Scan for the cell matching the given text and deliver its (X, Y) coordinate at center. 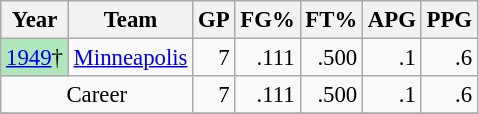
1949† (35, 58)
Minneapolis (130, 58)
PPG (449, 20)
FG% (268, 20)
APG (392, 20)
FT% (332, 20)
Year (35, 20)
Team (130, 20)
Career (97, 95)
GP (214, 20)
